Extract the [X, Y] coordinate from the center of the cell holding the provided text.  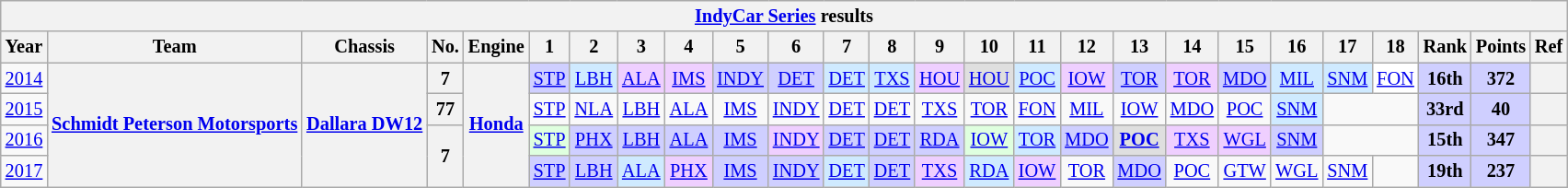
Engine [497, 47]
1 [550, 47]
2014 [24, 78]
18 [1395, 47]
3 [641, 47]
6 [797, 47]
17 [1347, 47]
15th [1445, 140]
Honda [497, 125]
13 [1139, 47]
372 [1501, 78]
40 [1501, 109]
2017 [24, 171]
15 [1244, 47]
5 [740, 47]
19th [1445, 171]
8 [893, 47]
16th [1445, 78]
77 [445, 109]
12 [1086, 47]
No. [445, 47]
Rank [1445, 47]
Points [1501, 47]
2016 [24, 140]
14 [1193, 47]
10 [989, 47]
Year [24, 47]
Schmidt Peterson Motorsports [175, 125]
33rd [1445, 109]
4 [689, 47]
9 [940, 47]
Ref [1549, 47]
Chassis [364, 47]
237 [1501, 171]
Dallara DW12 [364, 125]
2015 [24, 109]
2 [594, 47]
16 [1297, 47]
GTW [1244, 171]
347 [1501, 140]
Team [175, 47]
NLA [594, 109]
IndyCar Series results [784, 16]
11 [1037, 47]
